Find where the given text appears and provide that cell's center as (x, y) coordinate. 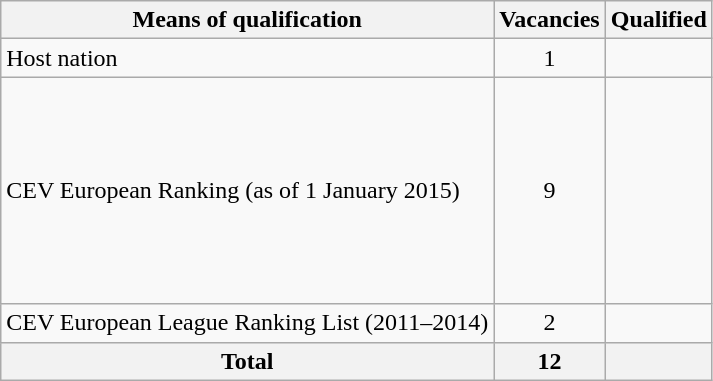
CEV European League Ranking List (2011–2014) (248, 323)
Vacancies (550, 20)
Host nation (248, 58)
12 (550, 361)
CEV European Ranking (as of 1 January 2015) (248, 190)
Qualified (658, 20)
9 (550, 190)
Means of qualification (248, 20)
Total (248, 361)
2 (550, 323)
1 (550, 58)
